Find where the given text appears and provide that cell's center as (x, y) coordinate. 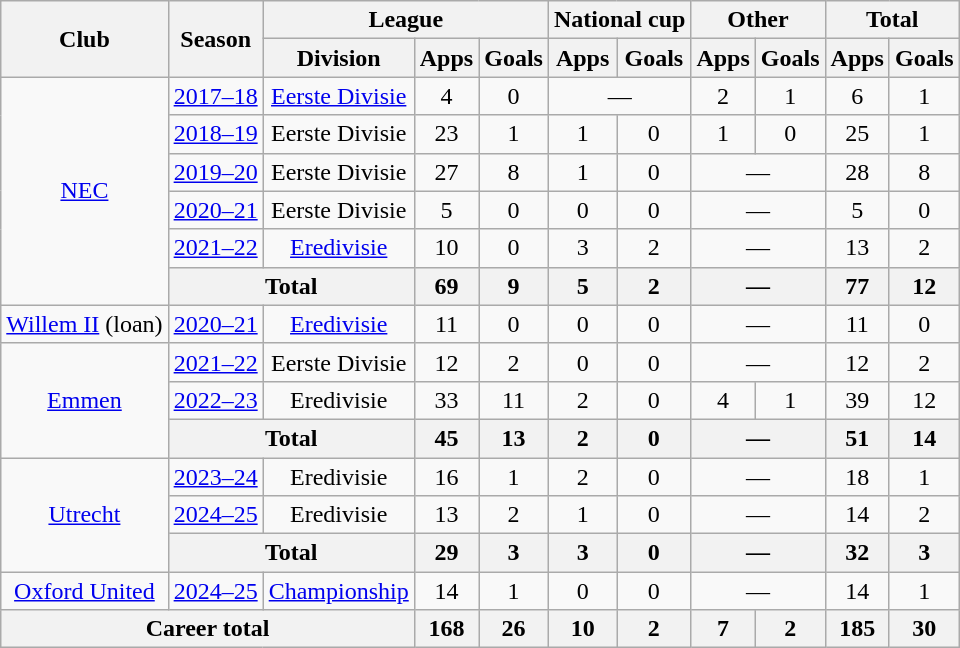
2017–18 (216, 96)
2023–24 (216, 477)
NEC (84, 191)
Career total (208, 629)
45 (446, 438)
9 (514, 286)
168 (446, 629)
23 (446, 134)
Other (758, 20)
Club (84, 39)
2018–19 (216, 134)
7 (723, 629)
Utrecht (84, 515)
Oxford United (84, 591)
27 (446, 172)
Division (338, 58)
2022–23 (216, 400)
51 (857, 438)
26 (514, 629)
2019–20 (216, 172)
32 (857, 553)
29 (446, 553)
18 (857, 477)
Championship (338, 591)
77 (857, 286)
25 (857, 134)
Emmen (84, 400)
16 (446, 477)
National cup (619, 20)
69 (446, 286)
185 (857, 629)
6 (857, 96)
33 (446, 400)
28 (857, 172)
39 (857, 400)
30 (924, 629)
Willem II (loan) (84, 324)
Season (216, 39)
League (406, 20)
